Locate the cell with the specified text and output its [X, Y] center coordinate. 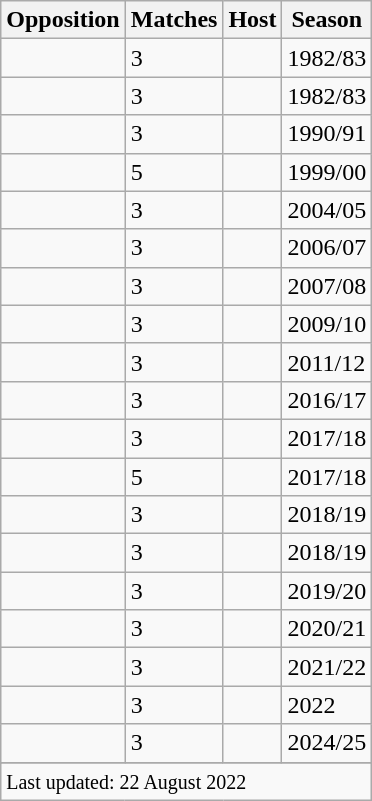
2011/12 [327, 362]
2016/17 [327, 400]
2024/25 [327, 743]
Season [327, 20]
2006/07 [327, 248]
2004/05 [327, 210]
2007/08 [327, 286]
Opposition [63, 20]
2021/22 [327, 667]
Host [252, 20]
1990/91 [327, 134]
2022 [327, 705]
2009/10 [327, 324]
Matches [174, 20]
2020/21 [327, 629]
1999/00 [327, 172]
2019/20 [327, 591]
Last updated: 22 August 2022 [186, 781]
